Pinpoint the cell where the given text exists, returning its [x, y] midpoint coordinate. 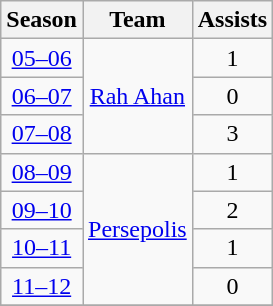
Persepolis [137, 229]
Season [42, 20]
09–10 [42, 210]
10–11 [42, 248]
Rah Ahan [137, 96]
Assists [232, 20]
3 [232, 134]
06–07 [42, 96]
2 [232, 210]
Team [137, 20]
11–12 [42, 286]
07–08 [42, 134]
05–06 [42, 58]
08–09 [42, 172]
